Output the (X, Y) coordinate of the center of the cell containing the given text.  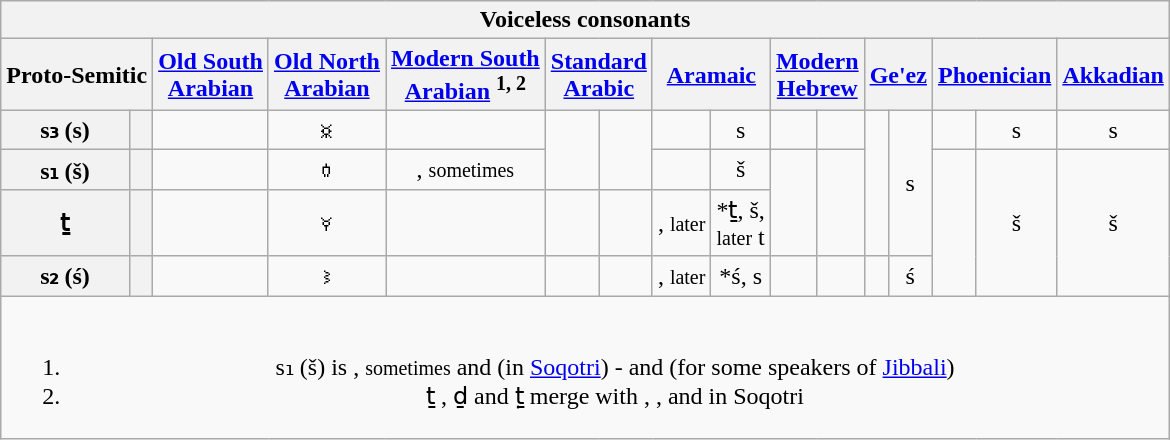
, sometimes (466, 170)
Akkadian (1113, 75)
ModernHebrew (817, 75)
Old SouthArabian (211, 75)
*ś, s (740, 276)
StandardArabic (598, 75)
Modern SouthArabian 1, 2 (466, 75)
Phoenician (994, 75)
s₂ (ś) (65, 276)
ś (910, 276)
*ṯ, š,later t (740, 222)
s₁ (š) is , sometimes and (in Soqotri) - and (for some speakers of Jibbali)ṯ , ḏ and ṯ̣ merge with , , and in Soqotri (586, 368)
Voiceless consonants (586, 20)
𐪆 (326, 276)
Aramaic (711, 75)
𐪛 (326, 222)
Proto-Semitic (77, 75)
𐪊 (326, 170)
s₃ (s) (65, 130)
Old NorthArabian (326, 75)
Ge'ez (898, 75)
𐪏 (326, 130)
ṯ (65, 222)
s₁ (š) (65, 170)
